Return (x, y) of the center of cell containing provided text 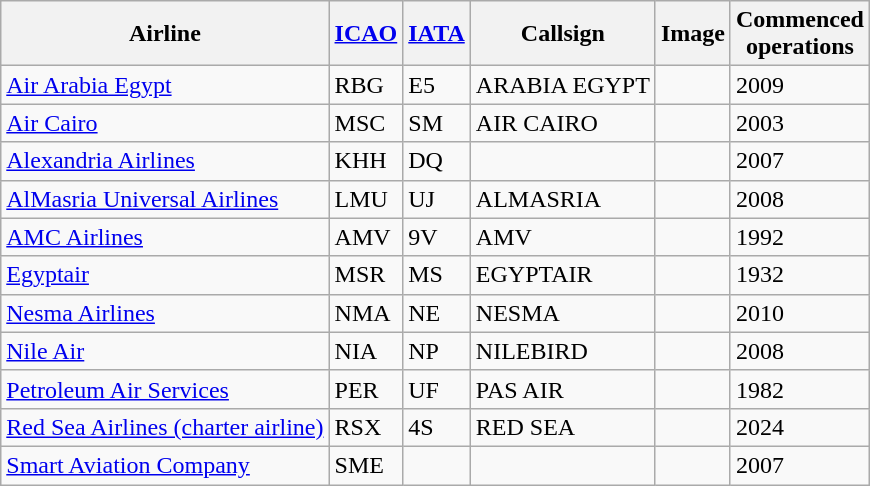
Air Cairo (165, 123)
MSR (366, 275)
SM (437, 123)
Red Sea Airlines (charter airline) (165, 427)
ICAO (366, 34)
9V (437, 237)
4S (437, 427)
Airline (165, 34)
AMC Airlines (165, 237)
PER (366, 389)
NILEBIRD (562, 351)
1982 (800, 389)
EGYPTAIR (562, 275)
RSX (366, 427)
ALMASRIA (562, 199)
LMU (366, 199)
AlMasria Universal Airlines (165, 199)
UF (437, 389)
E5 (437, 85)
ARABIA EGYPT (562, 85)
NE (437, 313)
PAS AIR (562, 389)
1992 (800, 237)
2024 (800, 427)
NMA (366, 313)
DQ (437, 161)
NIA (366, 351)
2003 (800, 123)
NESMA (562, 313)
Callsign (562, 34)
2009 (800, 85)
Petroleum Air Services (165, 389)
Nesma Airlines (165, 313)
Smart Aviation Company (165, 465)
IATA (437, 34)
RED SEA (562, 427)
Air Arabia Egypt (165, 85)
UJ (437, 199)
KHH (366, 161)
1932 (800, 275)
2010 (800, 313)
Alexandria Airlines (165, 161)
MSC (366, 123)
AIR CAIRO (562, 123)
SME (366, 465)
NP (437, 351)
Commencedoperations (800, 34)
MS (437, 275)
Egyptair (165, 275)
Nile Air (165, 351)
Image (692, 34)
RBG (366, 85)
